Determine the (x, y) coordinate at the center of the cell enclosing the given text.  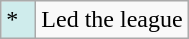
* (18, 20)
Led the league (112, 20)
